Extract the [X, Y] coordinate from the center of the cell holding the provided text.  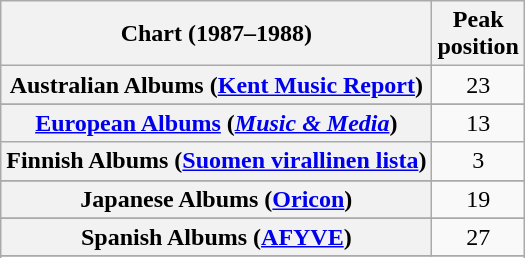
19 [478, 199]
Australian Albums (Kent Music Report) [216, 85]
23 [478, 85]
Peakposition [478, 34]
3 [478, 161]
Chart (1987–1988) [216, 34]
13 [478, 123]
27 [478, 237]
European Albums (Music & Media) [216, 123]
Japanese Albums (Oricon) [216, 199]
Finnish Albums (Suomen virallinen lista) [216, 161]
Spanish Albums (AFYVE) [216, 237]
